Locate the cell with the specified text and output its (x, y) center coordinate. 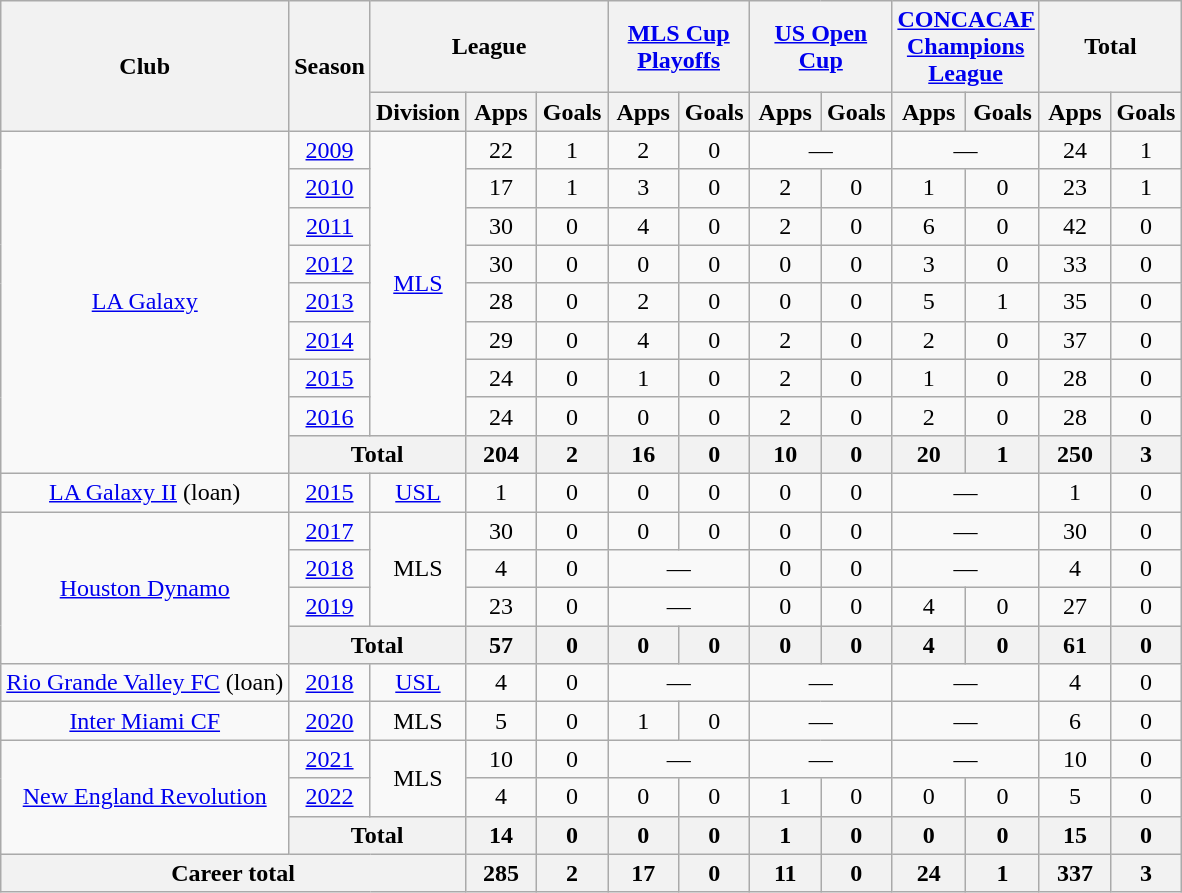
Season (330, 66)
250 (1074, 454)
2021 (330, 759)
27 (1074, 607)
Houston Dynamo (145, 588)
Rio Grande Valley FC (loan) (145, 683)
Career total (234, 873)
2009 (330, 150)
Division (418, 112)
29 (500, 340)
16 (644, 454)
LA Galaxy II (loan) (145, 492)
2017 (330, 531)
14 (500, 835)
MLS Cup Playoffs (679, 47)
35 (1074, 302)
US Open Cup (821, 47)
204 (500, 454)
CONCACAF Champions League (966, 47)
2014 (330, 340)
2012 (330, 264)
Club (145, 66)
2013 (330, 302)
337 (1074, 873)
11 (786, 873)
61 (1074, 645)
2010 (330, 188)
37 (1074, 340)
42 (1074, 226)
Inter Miami CF (145, 721)
22 (500, 150)
LA Galaxy (145, 302)
2016 (330, 416)
New England Revolution (145, 797)
33 (1074, 264)
2020 (330, 721)
20 (929, 454)
15 (1074, 835)
2019 (330, 607)
57 (500, 645)
2022 (330, 797)
285 (500, 873)
League (488, 47)
2011 (330, 226)
